Locate the cell with the specified text and output its (x, y) center coordinate. 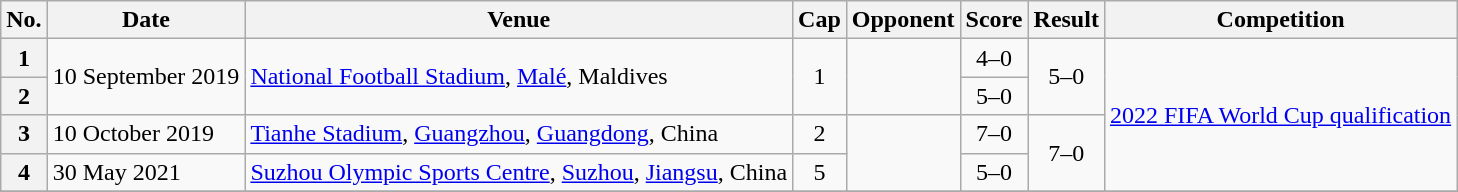
3 (24, 134)
National Football Stadium, Malé, Maldives (519, 77)
2022 FIFA World Cup qualification (1280, 115)
Cap (820, 20)
10 October 2019 (146, 134)
Date (146, 20)
4 (24, 172)
4–0 (994, 58)
30 May 2021 (146, 172)
Opponent (903, 20)
Venue (519, 20)
Result (1066, 20)
Suzhou Olympic Sports Centre, Suzhou, Jiangsu, China (519, 172)
Score (994, 20)
10 September 2019 (146, 77)
5 (820, 172)
No. (24, 20)
Competition (1280, 20)
Tianhe Stadium, Guangzhou, Guangdong, China (519, 134)
